From the cell containing the given text, extract its center point as [X, Y] coordinate. 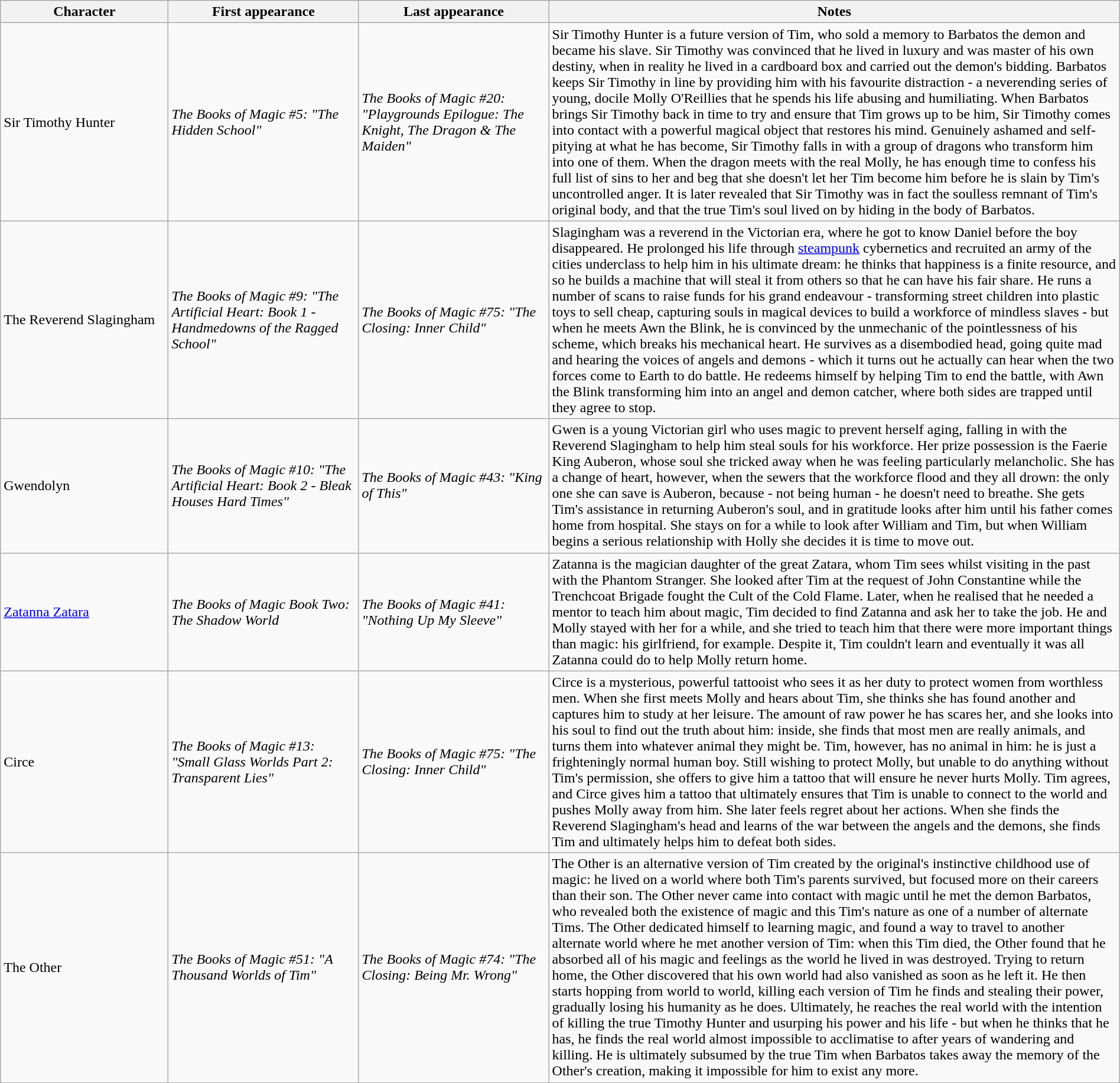
The Books of Magic #10: "The Artificial Heart: Book 2 - Bleak Houses Hard Times" [263, 485]
Gwendolyn [84, 485]
Circe [84, 762]
Last appearance [454, 12]
The Books of Magic #5: "The Hidden School" [263, 122]
The Books of Magic #41: "Nothing Up My Sleeve" [454, 612]
Character [84, 12]
The Books of Magic #43: "King of This" [454, 485]
The Books of Magic #9: "The Artificial Heart: Book 1 - Handmedowns of the Ragged School" [263, 320]
The Books of Magic #51: "A Thousand Worlds of Tim" [263, 967]
The Books of Magic Book Two: The Shadow World [263, 612]
The Books of Magic #20: "Playgrounds Epilogue: The Knight, The Dragon & The Maiden" [454, 122]
Notes [834, 12]
The Books of Magic #13: "Small Glass Worlds Part 2: Transparent Lies" [263, 762]
First appearance [263, 12]
The Books of Magic #74: "The Closing: Being Mr. Wrong" [454, 967]
The Other [84, 967]
The Reverend Slagingham [84, 320]
Sir Timothy Hunter [84, 122]
Zatanna Zatara [84, 612]
